Return [X, Y] of the center of cell containing provided text 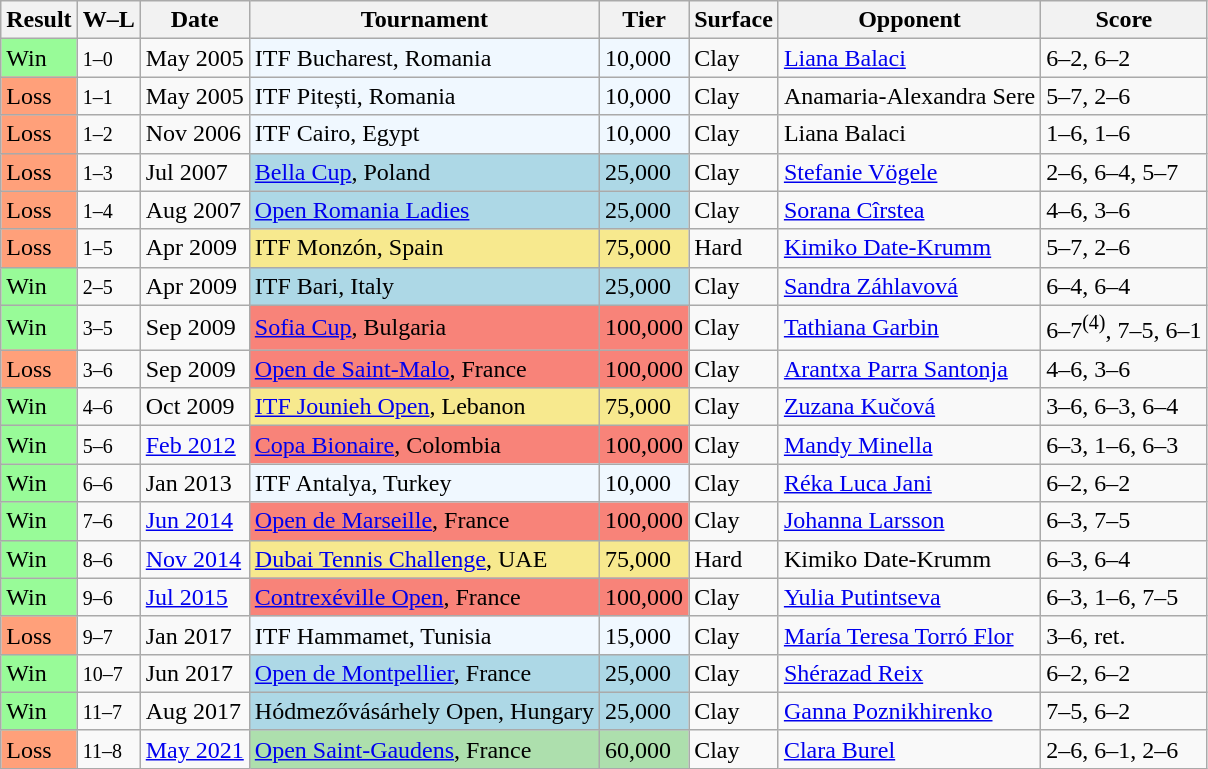
1–4 [108, 210]
Open Romania Ladies [424, 210]
Tournament [424, 20]
60,000 [644, 749]
6–3, 7–5 [1124, 521]
Bella Cup, Poland [424, 172]
Hódmezővásárhely Open, Hungary [424, 711]
1–5 [108, 248]
Réka Luca Jani [909, 483]
11–8 [108, 749]
2–5 [108, 286]
Arantxa Parra Santonja [909, 369]
6–3, 1–6, 7–5 [1124, 597]
11–7 [108, 711]
ITF Monzón, Spain [424, 248]
Sandra Záhlavová [909, 286]
Date [194, 20]
1–3 [108, 172]
ITF Bari, Italy [424, 286]
7–6 [108, 521]
Open de Montpellier, France [424, 673]
6–4, 6–4 [1124, 286]
1–0 [108, 58]
W–L [108, 20]
Copa Bionaire, Colombia [424, 445]
Tathiana Garbin [909, 328]
2–6, 6–4, 5–7 [1124, 172]
Anamaria-Alexandra Sere [909, 96]
Result [39, 20]
6–3, 6–4 [1124, 559]
Opponent [909, 20]
Sofia Cup, Bulgaria [424, 328]
May 2021 [194, 749]
Yulia Putintseva [909, 597]
Nov 2006 [194, 134]
Open Saint-Gaudens, France [424, 749]
1–2 [108, 134]
Tier [644, 20]
9–7 [108, 635]
Oct 2009 [194, 407]
9–6 [108, 597]
1–6, 1–6 [1124, 134]
10–7 [108, 673]
Jul 2015 [194, 597]
6–6 [108, 483]
Sorana Cîrstea [909, 210]
5–6 [108, 445]
Jan 2017 [194, 635]
15,000 [644, 635]
3–6, ret. [1124, 635]
3–5 [108, 328]
6–7(4), 7–5, 6–1 [1124, 328]
ITF Jounieh Open, Lebanon [424, 407]
Ganna Poznikhirenko [909, 711]
Stefanie Vögele [909, 172]
7–5, 6–2 [1124, 711]
ITF Cairo, Egypt [424, 134]
ITF Bucharest, Romania [424, 58]
8–6 [108, 559]
ITF Antalya, Turkey [424, 483]
María Teresa Torró Flor [909, 635]
ITF Hammamet, Tunisia [424, 635]
3–6, 6–3, 6–4 [1124, 407]
Open de Saint-Malo, France [424, 369]
1–1 [108, 96]
Johanna Larsson [909, 521]
Aug 2017 [194, 711]
Contrexéville Open, France [424, 597]
Score [1124, 20]
6–3, 1–6, 6–3 [1124, 445]
4–6 [108, 407]
Feb 2012 [194, 445]
Jan 2013 [194, 483]
Shérazad Reix [909, 673]
Aug 2007 [194, 210]
Nov 2014 [194, 559]
3–6 [108, 369]
Surface [734, 20]
Dubai Tennis Challenge, UAE [424, 559]
Open de Marseille, France [424, 521]
Jun 2014 [194, 521]
Jun 2017 [194, 673]
Jul 2007 [194, 172]
Mandy Minella [909, 445]
ITF Pitești, Romania [424, 96]
2–6, 6–1, 2–6 [1124, 749]
Zuzana Kučová [909, 407]
Clara Burel [909, 749]
